Provide the (x, y) coordinate of the cell's center where the given text is located.  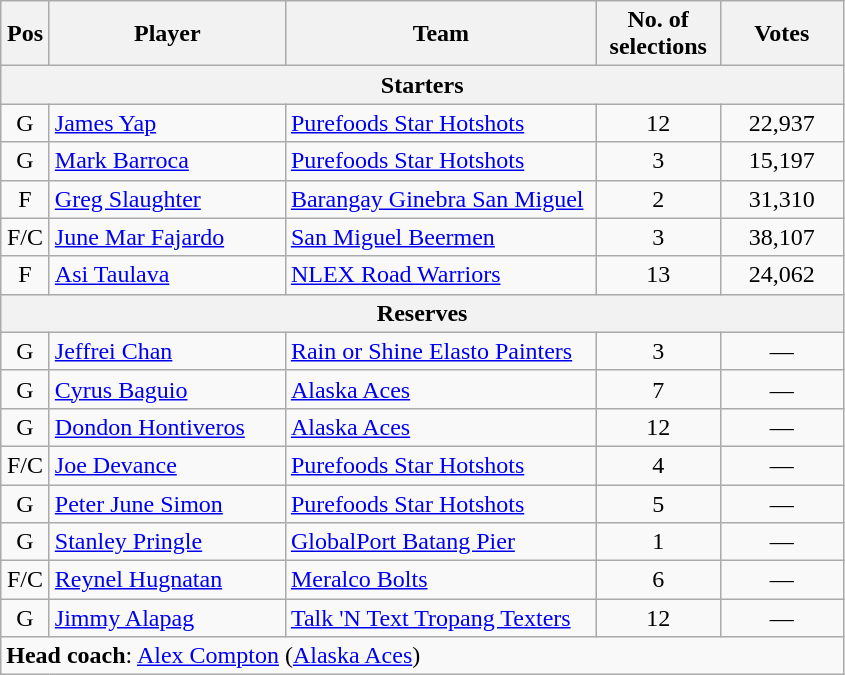
Starters (422, 85)
Stanley Pringle (167, 542)
Player (167, 34)
Pos (26, 34)
NLEX Road Warriors (440, 275)
Rain or Shine Elasto Painters (440, 351)
2 (658, 199)
24,062 (782, 275)
31,310 (782, 199)
22,937 (782, 123)
4 (658, 465)
38,107 (782, 237)
Reynel Hugnatan (167, 580)
5 (658, 503)
San Miguel Beermen (440, 237)
Cyrus Baguio (167, 389)
No. of selections (658, 34)
Votes (782, 34)
Meralco Bolts (440, 580)
Jeffrei Chan (167, 351)
Jimmy Alapag (167, 618)
Joe Devance (167, 465)
Reserves (422, 313)
Asi Taulava (167, 275)
13 (658, 275)
Barangay Ginebra San Miguel (440, 199)
Mark Barroca (167, 161)
Talk 'N Text Tropang Texters (440, 618)
James Yap (167, 123)
6 (658, 580)
7 (658, 389)
Head coach: Alex Compton (Alaska Aces) (422, 656)
Team (440, 34)
June Mar Fajardo (167, 237)
Dondon Hontiveros (167, 427)
Greg Slaughter (167, 199)
GlobalPort Batang Pier (440, 542)
Peter June Simon (167, 503)
15,197 (782, 161)
1 (658, 542)
